Determine the [X, Y] coordinate at the center of the cell enclosing the given text.  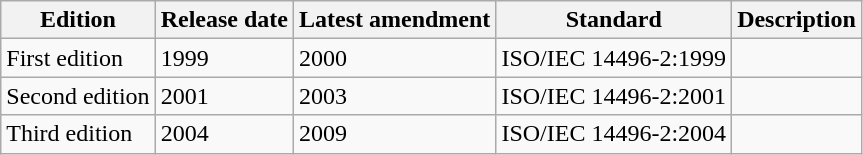
Third edition [78, 134]
Release date [224, 20]
Standard [614, 20]
2003 [394, 96]
Description [797, 20]
ISO/IEC 14496-2:2001 [614, 96]
2009 [394, 134]
2000 [394, 58]
ISO/IEC 14496-2:1999 [614, 58]
Second edition [78, 96]
1999 [224, 58]
2001 [224, 96]
Edition [78, 20]
Latest amendment [394, 20]
2004 [224, 134]
ISO/IEC 14496-2:2004 [614, 134]
First edition [78, 58]
